Scan for the cell matching the given text and deliver its [x, y] coordinate at center. 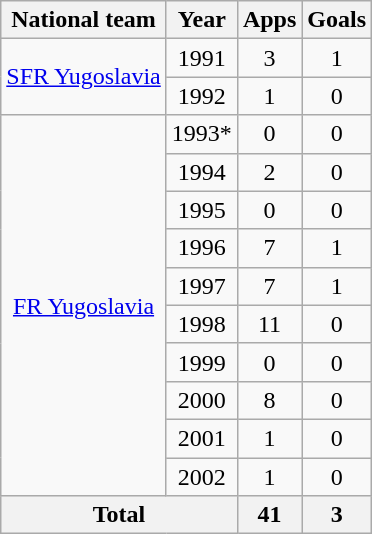
1992 [202, 96]
FR Yugoslavia [84, 306]
National team [84, 20]
1994 [202, 172]
2002 [202, 477]
1996 [202, 248]
Total [120, 515]
Goals [337, 20]
1997 [202, 286]
2000 [202, 400]
11 [269, 324]
1999 [202, 362]
Apps [269, 20]
Year [202, 20]
1993* [202, 134]
2 [269, 172]
1991 [202, 58]
1998 [202, 324]
SFR Yugoslavia [84, 77]
41 [269, 515]
8 [269, 400]
1995 [202, 210]
2001 [202, 438]
